Output the [X, Y] coordinate of the center of the cell containing the given text.  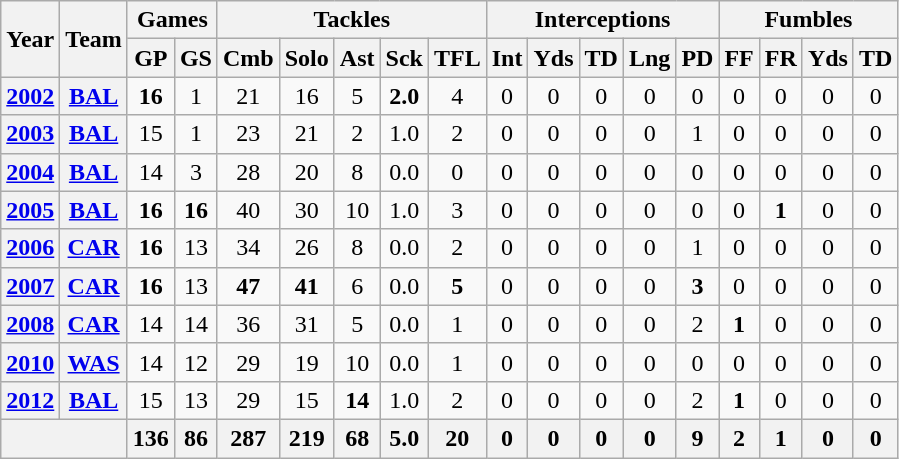
26 [306, 248]
30 [306, 210]
Games [172, 20]
2.0 [404, 96]
Interceptions [602, 20]
Fumbles [808, 20]
2006 [30, 248]
Cmb [248, 58]
40 [248, 210]
Tackles [352, 20]
2010 [30, 362]
31 [306, 324]
2008 [30, 324]
2012 [30, 400]
23 [248, 134]
6 [357, 286]
GP [150, 58]
68 [357, 438]
TFL [457, 58]
FF [739, 58]
219 [306, 438]
28 [248, 172]
47 [248, 286]
9 [698, 438]
Lng [649, 58]
34 [248, 248]
2007 [30, 286]
2005 [30, 210]
5.0 [404, 438]
19 [306, 362]
12 [196, 362]
GS [196, 58]
WAS [94, 362]
Year [30, 39]
86 [196, 438]
136 [150, 438]
PD [698, 58]
FR [780, 58]
287 [248, 438]
2004 [30, 172]
Sck [404, 58]
2003 [30, 134]
36 [248, 324]
4 [457, 96]
Ast [357, 58]
2002 [30, 96]
41 [306, 286]
Solo [306, 58]
Int [507, 58]
Team [94, 39]
